Find where the given text appears and provide that cell's center as (x, y) coordinate. 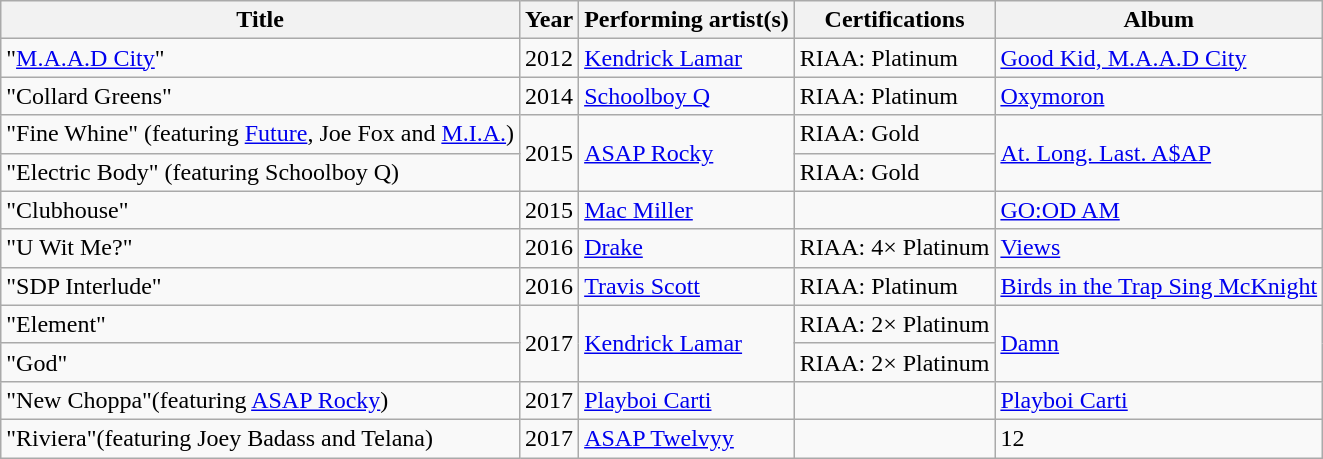
Title (260, 20)
Mac Miller (687, 210)
Birds in the Trap Sing McKnight (1159, 286)
ASAP Twelvyy (687, 438)
ASAP Rocky (687, 153)
"U Wit Me?" (260, 248)
"God" (260, 362)
Schoolboy Q (687, 96)
"M.A.A.D City" (260, 58)
12 (1159, 438)
"Collard Greens" (260, 96)
2012 (550, 58)
"New Choppa"(featuring ASAP Rocky) (260, 400)
Drake (687, 248)
"Element" (260, 324)
Album (1159, 20)
"SDP Interlude" (260, 286)
RIAA: 4× Platinum (894, 248)
Views (1159, 248)
Certifications (894, 20)
Performing artist(s) (687, 20)
Travis Scott (687, 286)
"Riviera"(featuring Joey Badass and Telana) (260, 438)
"Clubhouse" (260, 210)
"Electric Body" (featuring Schoolboy Q) (260, 172)
Oxymoron (1159, 96)
GO:OD AM (1159, 210)
2014 (550, 96)
Good Kid, M.A.A.D City (1159, 58)
At. Long. Last. A$AP (1159, 153)
Damn (1159, 343)
"Fine Whine" (featuring Future, Joe Fox and M.I.A.) (260, 134)
Year (550, 20)
